Pinpoint the cell where the given text exists, returning its (x, y) midpoint coordinate. 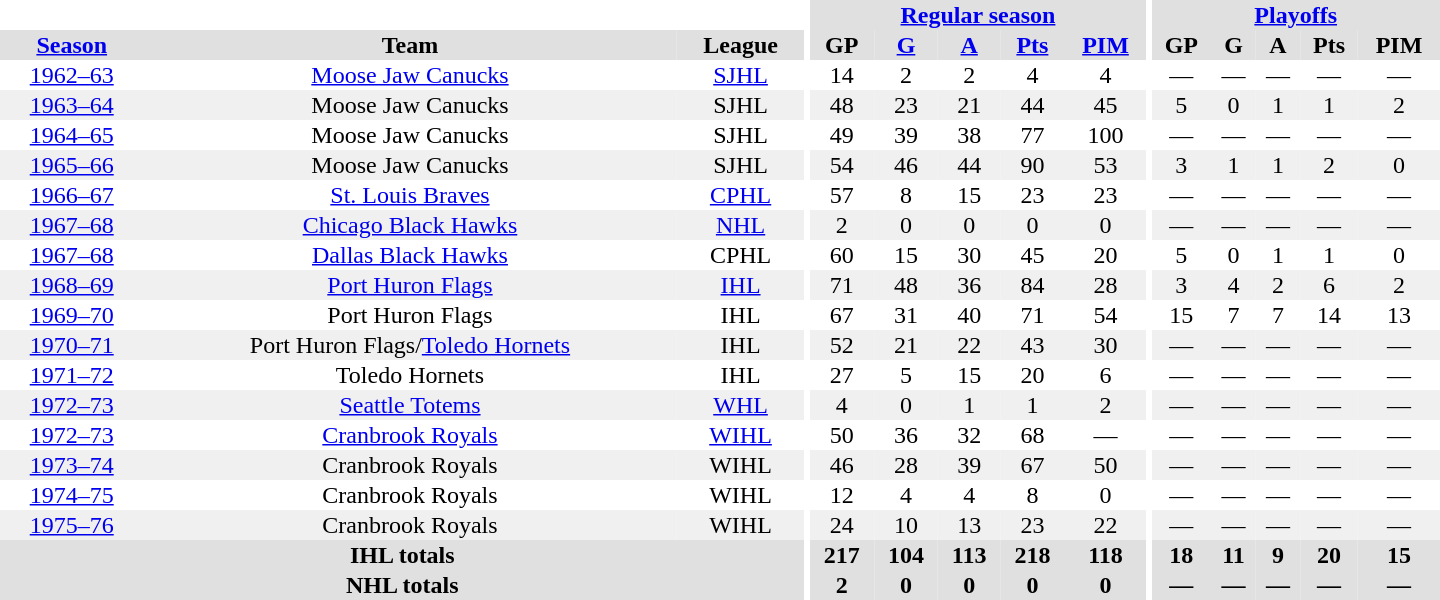
11 (1234, 555)
218 (1032, 555)
31 (906, 315)
100 (1106, 135)
Playoffs (1296, 15)
1968–69 (72, 285)
Regular season (978, 15)
Seattle Totems (410, 405)
9 (1278, 555)
WHL (741, 405)
40 (969, 315)
77 (1032, 135)
43 (1032, 345)
104 (906, 555)
68 (1032, 435)
217 (842, 555)
24 (842, 525)
Chicago Black Hawks (410, 225)
Dallas Black Hawks (410, 255)
118 (1106, 555)
Toledo Hornets (410, 375)
53 (1106, 165)
1970–71 (72, 345)
1963–64 (72, 105)
60 (842, 255)
1966–67 (72, 195)
Season (72, 45)
St. Louis Braves (410, 195)
90 (1032, 165)
Port Huron Flags/Toledo Hornets (410, 345)
1974–75 (72, 495)
52 (842, 345)
49 (842, 135)
IHL totals (402, 555)
57 (842, 195)
1962–63 (72, 75)
12 (842, 495)
1964–65 (72, 135)
84 (1032, 285)
NHL totals (402, 585)
27 (842, 375)
1965–66 (72, 165)
NHL (741, 225)
18 (1181, 555)
10 (906, 525)
1969–70 (72, 315)
League (741, 45)
38 (969, 135)
1975–76 (72, 525)
Team (410, 45)
1973–74 (72, 465)
1971–72 (72, 375)
32 (969, 435)
113 (969, 555)
